Search for the cell housing the specified text and yield its (x, y) center coordinate. 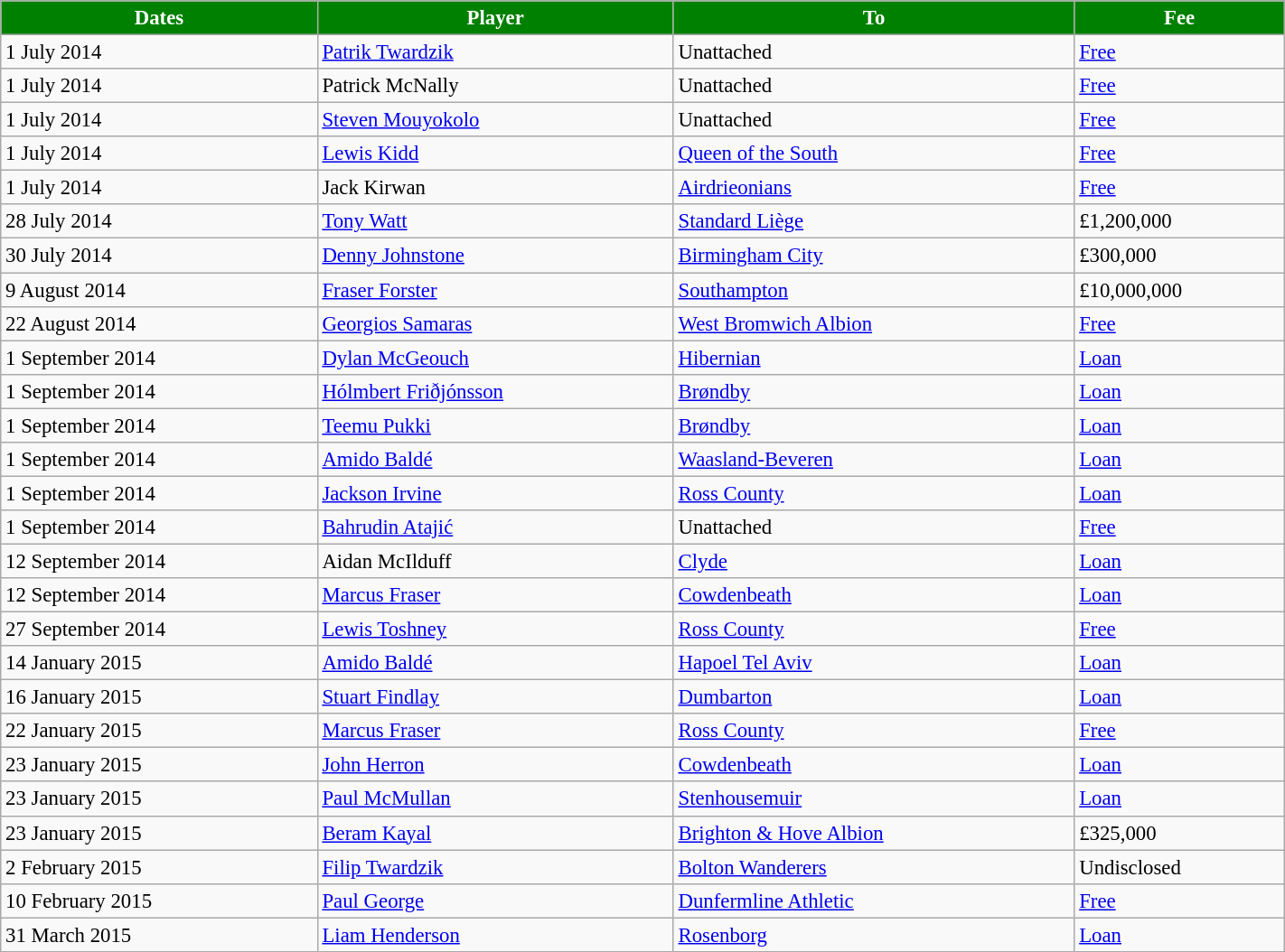
Liam Henderson (495, 935)
10 February 2015 (159, 901)
Fee (1179, 18)
Beram Kayal (495, 833)
£1,200,000 (1179, 221)
Standard Liège (874, 221)
Stenhousemuir (874, 799)
Lewis Kidd (495, 154)
Hólmbert Friðjónsson (495, 391)
30 July 2014 (159, 256)
16 January 2015 (159, 697)
28 July 2014 (159, 221)
Paul George (495, 901)
2 February 2015 (159, 867)
Filip Twardzik (495, 867)
Lewis Toshney (495, 630)
Brighton & Hove Albion (874, 833)
31 March 2015 (159, 935)
Bolton Wanderers (874, 867)
Dunfermline Athletic (874, 901)
Bahrudin Atajić (495, 527)
Tony Watt (495, 221)
Jackson Irvine (495, 493)
27 September 2014 (159, 630)
Paul McMullan (495, 799)
Jack Kirwan (495, 188)
Birmingham City (874, 256)
Denny Johnstone (495, 256)
Aidan McIlduff (495, 561)
Waasland-Beveren (874, 460)
Undisclosed (1179, 867)
£325,000 (1179, 833)
Clyde (874, 561)
Patrik Twardzik (495, 52)
22 January 2015 (159, 731)
Queen of the South (874, 154)
9 August 2014 (159, 290)
£300,000 (1179, 256)
Steven Mouyokolo (495, 120)
Hibernian (874, 358)
14 January 2015 (159, 663)
£10,000,000 (1179, 290)
Fraser Forster (495, 290)
Hapoel Tel Aviv (874, 663)
Dates (159, 18)
To (874, 18)
Southampton (874, 290)
22 August 2014 (159, 323)
Stuart Findlay (495, 697)
Dylan McGeouch (495, 358)
Player (495, 18)
West Bromwich Albion (874, 323)
John Herron (495, 765)
Patrick McNally (495, 86)
Dumbarton (874, 697)
Georgios Samaras (495, 323)
Teemu Pukki (495, 425)
Airdrieonians (874, 188)
Rosenborg (874, 935)
